Scan for the cell matching the given text and deliver its [x, y] coordinate at center. 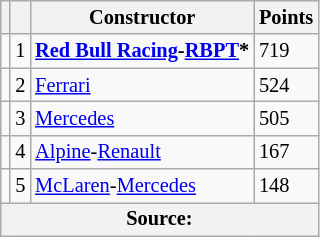
Source: [160, 219]
McLaren-Mercedes [142, 186]
167 [286, 152]
505 [286, 118]
Ferrari [142, 85]
5 [20, 186]
Alpine-Renault [142, 152]
524 [286, 85]
Red Bull Racing-RBPT* [142, 51]
Constructor [142, 17]
719 [286, 51]
148 [286, 186]
2 [20, 85]
Points [286, 17]
1 [20, 51]
Mercedes [142, 118]
3 [20, 118]
4 [20, 152]
